For the text-containing cell, return its midpoint in (X, Y) coordinate format. 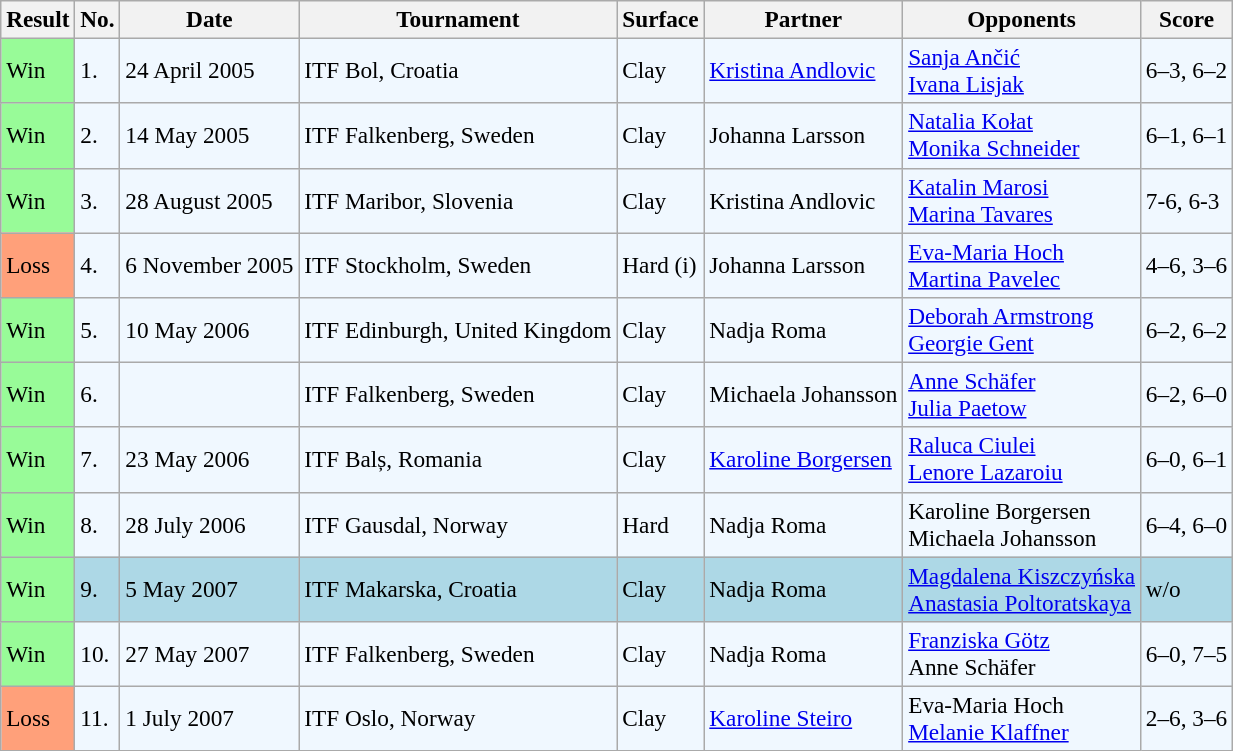
3. (98, 200)
ITF Gausdal, Norway (458, 524)
Katalin Marosi Marina Tavares (1022, 200)
Franziska Götz Anne Schäfer (1022, 654)
6–3, 6–2 (1186, 70)
Eva-Maria Hoch Melanie Klaffner (1022, 718)
Magdalena Kiszczyńska Anastasia Poltoratskaya (1022, 588)
5 May 2007 (210, 588)
6–2, 6–2 (1186, 330)
Tournament (458, 19)
10 May 2006 (210, 330)
Eva-Maria Hoch Martina Pavelec (1022, 264)
4–6, 3–6 (1186, 264)
ITF Maribor, Slovenia (458, 200)
ITF Oslo, Norway (458, 718)
ITF Bol, Croatia (458, 70)
6–2, 6–0 (1186, 394)
6 November 2005 (210, 264)
28 August 2005 (210, 200)
Surface (660, 19)
8. (98, 524)
No. (98, 19)
5. (98, 330)
6. (98, 394)
9. (98, 588)
Natalia Kołat Monika Schneider (1022, 136)
Hard (660, 524)
Sanja Ančić Ivana Lisjak (1022, 70)
14 May 2005 (210, 136)
7. (98, 460)
Hard (i) (660, 264)
Karoline Steiro (804, 718)
1. (98, 70)
Raluca Ciulei Lenore Lazaroiu (1022, 460)
Result (38, 19)
Karoline Borgersen (804, 460)
7-6, 6-3 (1186, 200)
6–1, 6–1 (1186, 136)
4. (98, 264)
ITF Stockholm, Sweden (458, 264)
6–4, 6–0 (1186, 524)
2–6, 3–6 (1186, 718)
ITF Edinburgh, United Kingdom (458, 330)
ITF Makarska, Croatia (458, 588)
24 April 2005 (210, 70)
Date (210, 19)
Karoline Borgersen Michaela Johansson (1022, 524)
27 May 2007 (210, 654)
Opponents (1022, 19)
2. (98, 136)
11. (98, 718)
1 July 2007 (210, 718)
w/o (1186, 588)
6–0, 7–5 (1186, 654)
Michaela Johansson (804, 394)
Deborah Armstrong Georgie Gent (1022, 330)
ITF Balș, Romania (458, 460)
Anne Schäfer Julia Paetow (1022, 394)
28 July 2006 (210, 524)
Partner (804, 19)
6–0, 6–1 (1186, 460)
Score (1186, 19)
10. (98, 654)
23 May 2006 (210, 460)
